Return the (X, Y) coordinate for the center point of the cell that contains the specified text.  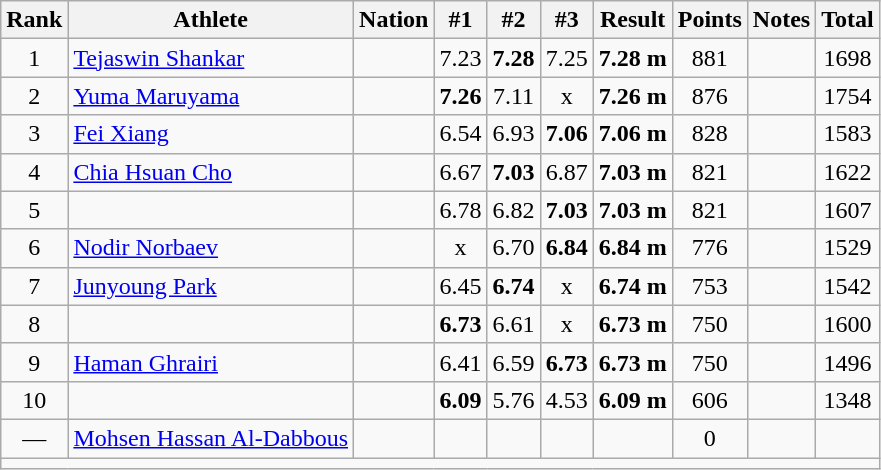
9 (34, 362)
Fei Xiang (211, 134)
Points (710, 20)
8 (34, 324)
0 (710, 438)
1348 (848, 400)
1698 (848, 58)
1542 (848, 286)
10 (34, 400)
7.26 m (632, 96)
6.59 (514, 362)
7.25 (566, 58)
Haman Ghrairi (211, 362)
4.53 (566, 400)
606 (710, 400)
6.84 (566, 248)
7.28 m (632, 58)
5 (34, 210)
Chia Hsuan Cho (211, 172)
753 (710, 286)
2 (34, 96)
7.06 (566, 134)
7.11 (514, 96)
Athlete (211, 20)
6.70 (514, 248)
1529 (848, 248)
6.82 (514, 210)
Yuma Maruyama (211, 96)
Nation (394, 20)
5.76 (514, 400)
#2 (514, 20)
3 (34, 134)
#1 (460, 20)
1754 (848, 96)
6.61 (514, 324)
7 (34, 286)
6.78 (460, 210)
881 (710, 58)
7.23 (460, 58)
Result (632, 20)
6.93 (514, 134)
Mohsen Hassan Al-Dabbous (211, 438)
876 (710, 96)
6 (34, 248)
6.09 m (632, 400)
7.28 (514, 58)
— (34, 438)
6.87 (566, 172)
6.74 m (632, 286)
7.06 m (632, 134)
828 (710, 134)
1600 (848, 324)
6.09 (460, 400)
1583 (848, 134)
6.74 (514, 286)
776 (710, 248)
Rank (34, 20)
4 (34, 172)
Notes (781, 20)
1622 (848, 172)
Tejaswin Shankar (211, 58)
6.67 (460, 172)
1607 (848, 210)
6.41 (460, 362)
Nodir Norbaev (211, 248)
6.84 m (632, 248)
1496 (848, 362)
Total (848, 20)
6.45 (460, 286)
1 (34, 58)
7.26 (460, 96)
#3 (566, 20)
Junyoung Park (211, 286)
6.54 (460, 134)
